Detect which cell encompasses the target text, then output its (X, Y) center coordinate. 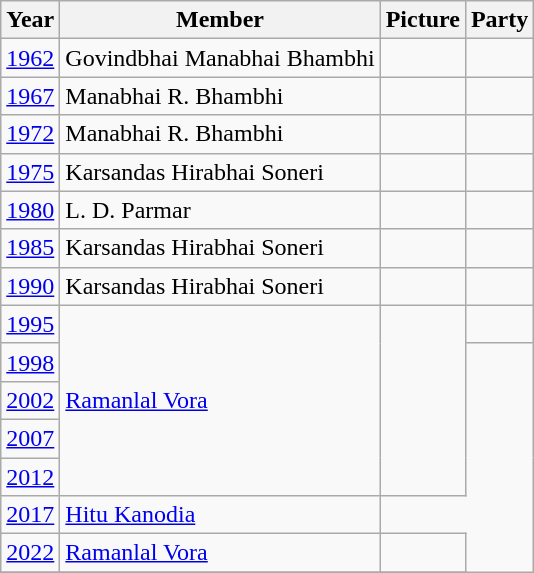
1967 (30, 96)
Govindbhai Manabhai Bhambhi (220, 58)
Party (499, 20)
2017 (30, 515)
2022 (30, 553)
2002 (30, 400)
1995 (30, 324)
Hitu Kanodia (220, 515)
1962 (30, 58)
Picture (422, 20)
2012 (30, 477)
1990 (30, 286)
Year (30, 20)
1972 (30, 134)
L. D. Parmar (220, 210)
Member (220, 20)
1998 (30, 362)
1985 (30, 248)
1975 (30, 172)
1980 (30, 210)
2007 (30, 438)
